Output the [X, Y] coordinate of the center of the cell containing the given text.  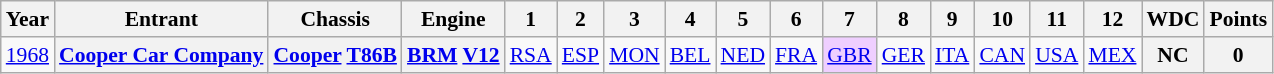
ITA [952, 55]
2 [580, 19]
BEL [690, 55]
BRM V12 [454, 55]
FRA [796, 55]
NED [743, 55]
NC [1174, 55]
12 [1112, 19]
Engine [454, 19]
MEX [1112, 55]
5 [743, 19]
GBR [850, 55]
WDC [1174, 19]
USA [1056, 55]
Cooper Car Company [161, 55]
ESP [580, 55]
11 [1056, 19]
8 [904, 19]
CAN [1002, 55]
Chassis [335, 19]
Cooper T86B [335, 55]
10 [1002, 19]
MON [634, 55]
GER [904, 55]
3 [634, 19]
Entrant [161, 19]
7 [850, 19]
1968 [28, 55]
4 [690, 19]
Year [28, 19]
9 [952, 19]
0 [1238, 55]
6 [796, 19]
Points [1238, 19]
1 [531, 19]
RSA [531, 55]
